Pinpoint the cell where the given text exists, returning its [x, y] midpoint coordinate. 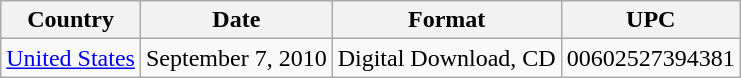
Digital Download, CD [446, 58]
United States [71, 58]
Date [236, 20]
Country [71, 20]
00602527394381 [650, 58]
UPC [650, 20]
Format [446, 20]
September 7, 2010 [236, 58]
